Pinpoint the cell where the given text exists, returning its [x, y] midpoint coordinate. 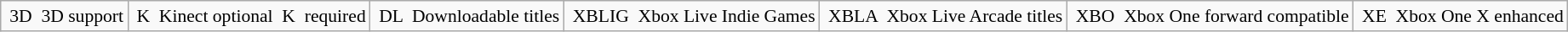
XBLIG Xbox Live Indie Games [691, 16]
DL Downloadable titles [467, 16]
3D 3D support [65, 16]
XE Xbox One X enhanced [1461, 16]
XBLA Xbox Live Arcade titles [943, 16]
XBO Xbox One forward compatible [1210, 16]
K Kinect optional K required [249, 16]
